Provide the [X, Y] coordinate of the cell's center where the given text is located.  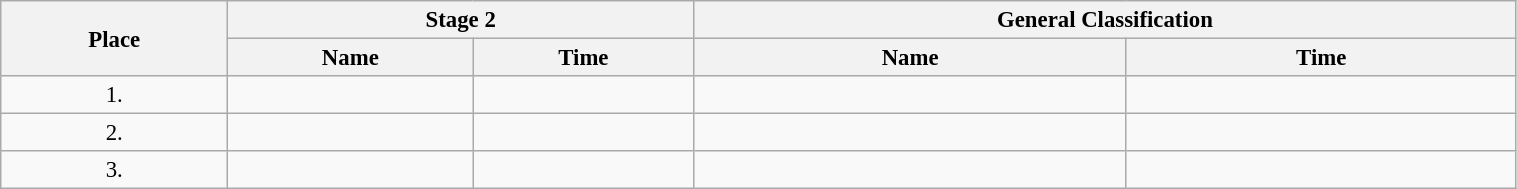
1. [114, 95]
2. [114, 133]
Place [114, 38]
General Classification [1105, 20]
Stage 2 [461, 20]
3. [114, 170]
